Determine the [x, y] coordinate at the center of the cell enclosing the given text.  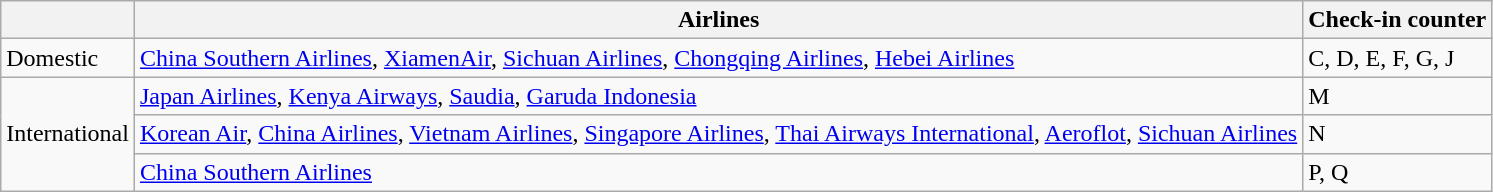
International [68, 134]
China Southern Airlines, XiamenAir, Sichuan Airlines, Chongqing Airlines, Hebei Airlines [718, 58]
Japan Airlines, Kenya Airways, Saudia, Garuda Indonesia [718, 96]
P, Q [1398, 172]
Check-in counter [1398, 20]
C, D, E, F, G, J [1398, 58]
Domestic [68, 58]
Korean Air, China Airlines, Vietnam Airlines, Singapore Airlines, Thai Airways International, Aeroflot, Sichuan Airlines [718, 134]
Airlines [718, 20]
N [1398, 134]
M [1398, 96]
China Southern Airlines [718, 172]
